Locate the cell with the specified text and output its [X, Y] center coordinate. 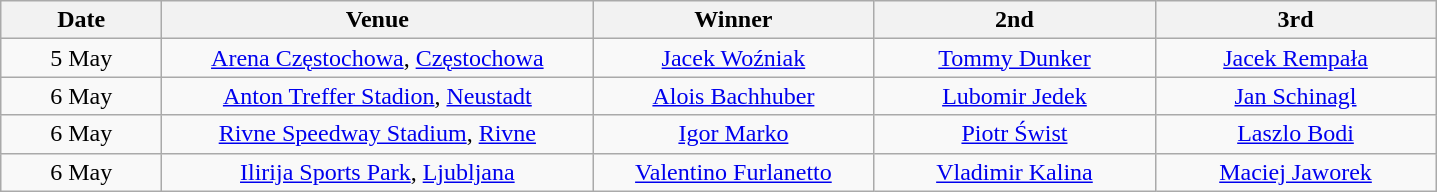
Jan Schinagl [1296, 96]
Vladimir Kalina [1014, 172]
Winner [734, 20]
Maciej Jaworek [1296, 172]
Venue [378, 20]
Valentino Furlanetto [734, 172]
Arena Częstochowa, Częstochowa [378, 58]
Piotr Świst [1014, 134]
Anton Treffer Stadion, Neustadt [378, 96]
Date [82, 20]
Tommy Dunker [1014, 58]
Laszlo Bodi [1296, 134]
2nd [1014, 20]
Jacek Woźniak [734, 58]
5 May [82, 58]
Alois Bachhuber [734, 96]
Ilirija Sports Park, Ljubljana [378, 172]
Igor Marko [734, 134]
Lubomir Jedek [1014, 96]
Jacek Rempała [1296, 58]
3rd [1296, 20]
Rivne Speedway Stadium, Rivne [378, 134]
